Identify which cell holds the provided text, then report its (x, y) central coordinate. 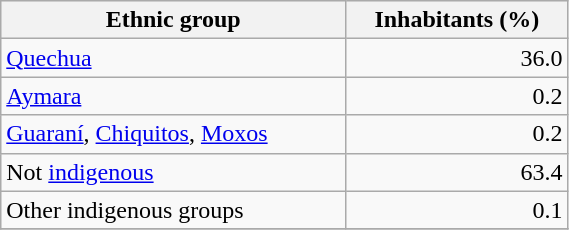
Guaraní, Chiquitos, Moxos (174, 134)
Ethnic group (174, 20)
0.1 (458, 210)
Quechua (174, 58)
Other indigenous groups (174, 210)
Not indigenous (174, 172)
63.4 (458, 172)
Inhabitants (%) (458, 20)
Aymara (174, 96)
36.0 (458, 58)
